Find where the given text appears and provide that cell's center as (X, Y) coordinate. 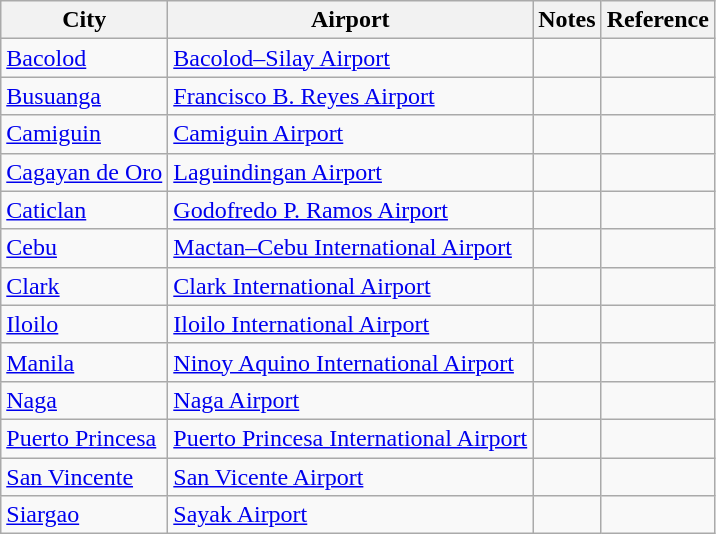
Clark (84, 286)
Mactan–Cebu International Airport (350, 248)
Laguindingan Airport (350, 172)
Caticlan (84, 210)
Camiguin (84, 134)
Puerto Princesa International Airport (350, 438)
Godofredo P. Ramos Airport (350, 210)
Manila (84, 362)
Iloilo (84, 324)
Francisco B. Reyes Airport (350, 96)
San Vicente Airport (350, 477)
Busuanga (84, 96)
Reference (658, 20)
Ninoy Aquino International Airport (350, 362)
Clark International Airport (350, 286)
Bacolod–Silay Airport (350, 58)
Sayak Airport (350, 515)
Bacolod (84, 58)
Naga Airport (350, 400)
Cebu (84, 248)
Iloilo International Airport (350, 324)
Cagayan de Oro (84, 172)
Puerto Princesa (84, 438)
San Vincente (84, 477)
Naga (84, 400)
Notes (567, 20)
Siargao (84, 515)
City (84, 20)
Camiguin Airport (350, 134)
Airport (350, 20)
